Search for the cell housing the specified text and yield its (x, y) center coordinate. 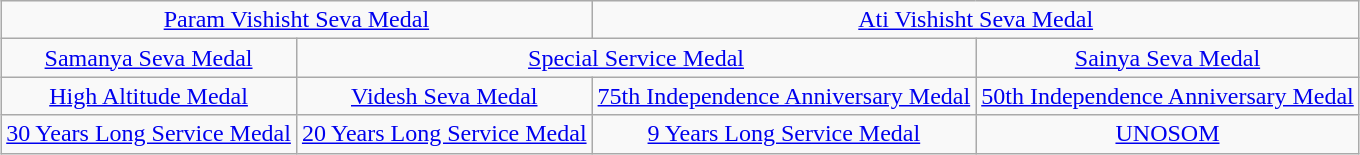
Videsh Seva Medal (444, 96)
Ati Vishisht Seva Medal (976, 20)
9 Years Long Service Medal (784, 134)
30 Years Long Service Medal (149, 134)
Param Vishisht Seva Medal (296, 20)
75th Independence Anniversary Medal (784, 96)
20 Years Long Service Medal (444, 134)
50th Independence Anniversary Medal (1168, 96)
Samanya Seva Medal (149, 58)
Sainya Seva Medal (1168, 58)
UNOSOM (1168, 134)
High Altitude Medal (149, 96)
Special Service Medal (636, 58)
